Find where the given text appears and provide that cell's center as (x, y) coordinate. 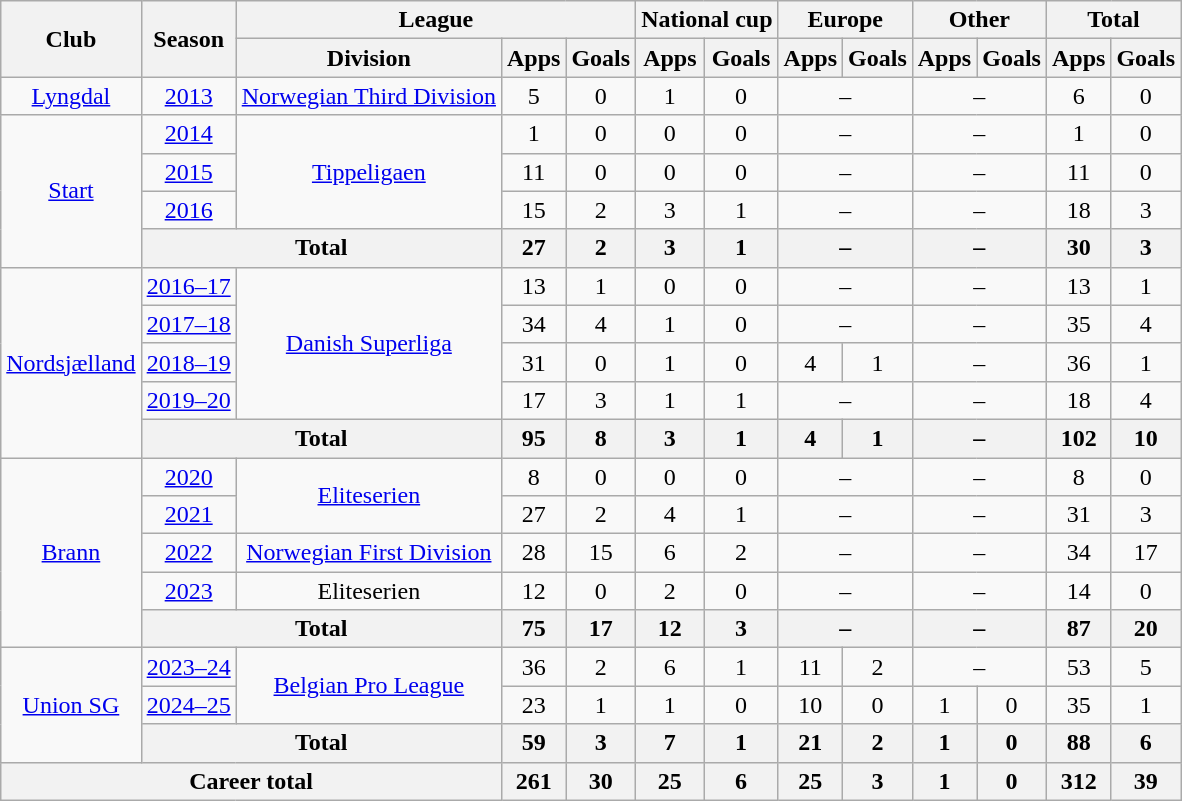
53 (1078, 667)
2013 (188, 96)
2022 (188, 553)
2020 (188, 477)
2021 (188, 515)
39 (1146, 781)
Start (71, 191)
75 (533, 629)
Club (71, 39)
Brann (71, 553)
2023 (188, 591)
Union SG (71, 705)
Danish Superliga (368, 343)
2024–25 (188, 705)
102 (1078, 438)
2023–24 (188, 667)
21 (810, 743)
2014 (188, 134)
88 (1078, 743)
Career total (252, 781)
Lyngdal (71, 96)
59 (533, 743)
261 (533, 781)
2016 (188, 210)
2015 (188, 172)
2016–17 (188, 286)
87 (1078, 629)
2018–19 (188, 362)
23 (533, 705)
Europe (845, 20)
Belgian Pro League (368, 686)
Nordsjælland (71, 362)
95 (533, 438)
Other (979, 20)
National cup (707, 20)
7 (670, 743)
Season (188, 39)
2019–20 (188, 400)
Norwegian First Division (368, 553)
Norwegian Third Division (368, 96)
Tippeligaen (368, 172)
312 (1078, 781)
Division (368, 58)
28 (533, 553)
2017–18 (188, 324)
League (436, 20)
20 (1146, 629)
14 (1078, 591)
